Output the (x, y) coordinate of the center of the cell containing the given text.  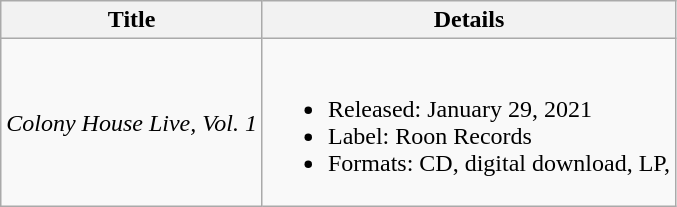
Title (132, 20)
Released: January 29, 2021Label: Roon RecordsFormats: CD, digital download, LP, (468, 122)
Details (468, 20)
Colony House Live, Vol. 1 (132, 122)
